Detect which cell encompasses the target text, then output its [X, Y] center coordinate. 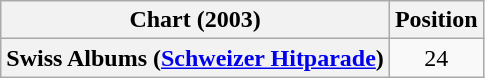
Swiss Albums (Schweizer Hitparade) [196, 58]
Position [436, 20]
24 [436, 58]
Chart (2003) [196, 20]
